Search for the cell housing the specified text and yield its [X, Y] center coordinate. 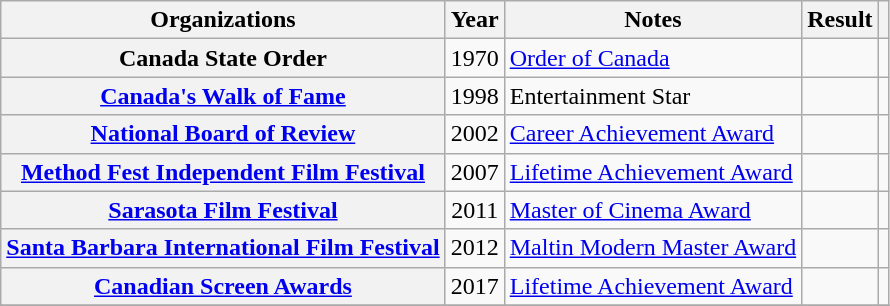
Entertainment Star [652, 96]
1998 [474, 96]
Sarasota Film Festival [223, 210]
Organizations [223, 20]
Maltin Modern Master Award [652, 248]
2012 [474, 248]
Notes [652, 20]
2011 [474, 210]
Result [840, 20]
National Board of Review [223, 134]
2007 [474, 172]
2017 [474, 286]
Career Achievement Award [652, 134]
Canadian Screen Awards [223, 286]
Canada's Walk of Fame [223, 96]
Year [474, 20]
2002 [474, 134]
Order of Canada [652, 58]
Santa Barbara International Film Festival [223, 248]
Canada State Order [223, 58]
Master of Cinema Award [652, 210]
1970 [474, 58]
Method Fest Independent Film Festival [223, 172]
